Identify which cell holds the provided text, then report its [x, y] central coordinate. 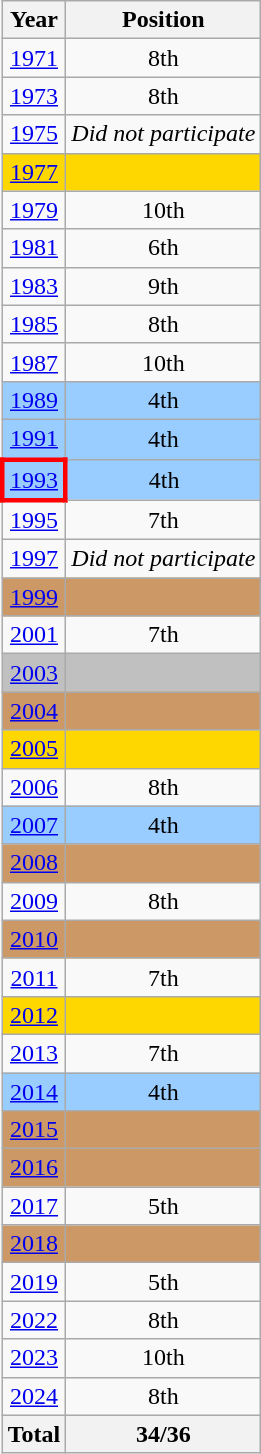
Year [34, 20]
2013 [34, 1053]
1993 [34, 480]
Total [34, 1434]
1979 [34, 210]
2014 [34, 1091]
1997 [34, 559]
1981 [34, 248]
6th [164, 248]
1975 [34, 134]
2003 [34, 673]
9th [164, 286]
2019 [34, 1282]
2008 [34, 863]
1983 [34, 286]
2015 [34, 1130]
2022 [34, 1320]
1973 [34, 96]
1977 [34, 172]
2017 [34, 1206]
2024 [34, 1396]
2018 [34, 1244]
2011 [34, 977]
1989 [34, 400]
2023 [34, 1358]
2005 [34, 749]
1985 [34, 324]
1999 [34, 597]
1995 [34, 520]
2016 [34, 1168]
1991 [34, 439]
2007 [34, 825]
1987 [34, 362]
2009 [34, 901]
2004 [34, 711]
Position [164, 20]
34/36 [164, 1434]
1971 [34, 58]
2001 [34, 635]
2010 [34, 939]
2012 [34, 1015]
2006 [34, 787]
